Output the (X, Y) coordinate of the center of the cell containing the given text.  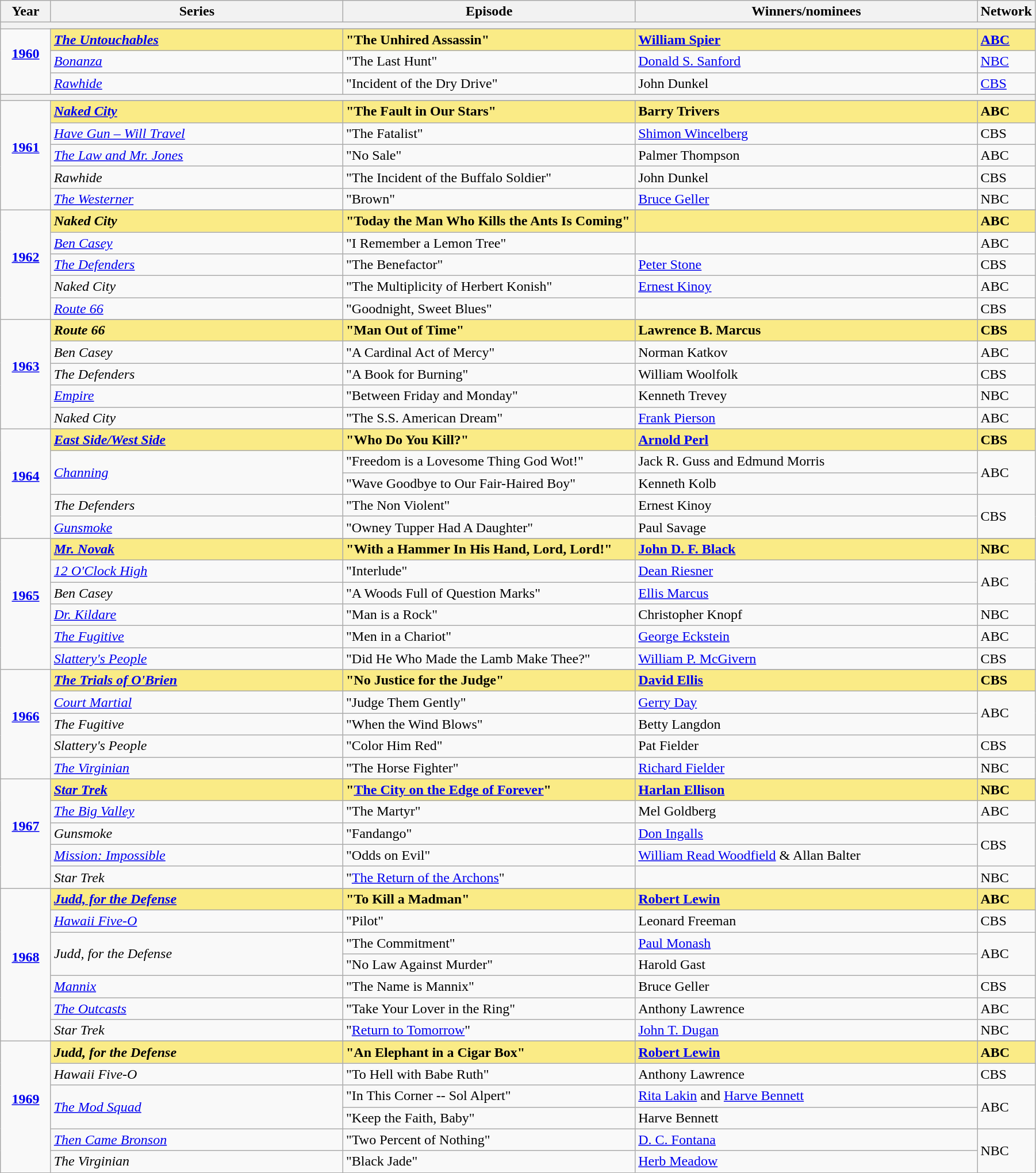
Harlan Ellison (806, 790)
1967 (25, 833)
"Today the Man Who Kills the Ants Is Coming" (489, 221)
"To Hell with Babe Ruth" (489, 1074)
"The Incident of the Buffalo Soldier" (489, 177)
"The Fatalist" (489, 133)
Barry Trivers (806, 111)
Richard Fielder (806, 768)
"Wave Goodbye to Our Fair-Haired Boy" (489, 483)
The Untouchables (197, 40)
Leonard Freeman (806, 921)
"The Horse Fighter" (489, 768)
Christopher Knopf (806, 615)
"With a Hammer In His Hand, Lord, Lord!" (489, 549)
"To Kill a Madman" (489, 899)
1965 (25, 603)
"The Non Violent" (489, 505)
"An Elephant in a Cigar Box" (489, 1052)
"Men in a Chariot" (489, 637)
"Brown" (489, 199)
Rita Lakin and Harve Bennett (806, 1096)
"Return to Tomorrow" (489, 1030)
William P. McGivern (806, 659)
Dr. Kildare (197, 615)
"A Cardinal Act of Mercy" (489, 352)
"The Unhired Assassin" (489, 40)
Mr. Novak (197, 549)
"The S.S. American Dream" (489, 418)
"A Woods Full of Question Marks" (489, 593)
Herb Meadow (806, 1162)
Betty Langdon (806, 724)
East Side/West Side (197, 440)
Arnold Perl (806, 440)
Palmer Thompson (806, 155)
"No Law Against Murder" (489, 965)
The Westerner (197, 199)
"A Book for Burning" (489, 374)
Mission: Impossible (197, 855)
1966 (25, 724)
"Keep the Faith, Baby" (489, 1118)
"The Last Hunt" (489, 61)
"Owney Tupper Had A Daughter" (489, 527)
The Law and Mr. Jones (197, 155)
1961 (25, 155)
"The Multiplicity of Herbert Konish" (489, 287)
Shimon Wincelberg (806, 133)
Bonanza (197, 61)
"The Martyr" (489, 812)
Paul Monash (806, 943)
"Freedom is a Lovesome Thing God Wot!" (489, 461)
"Incident of the Dry Drive" (489, 83)
"Between Friday and Monday" (489, 396)
Episode (489, 11)
Ellis Marcus (806, 593)
Harold Gast (806, 965)
Mel Goldberg (806, 812)
Winners/nominees (806, 11)
Year (25, 11)
Series (197, 11)
"No Sale" (489, 155)
Empire (197, 396)
"Two Percent of Nothing" (489, 1140)
Frank Pierson (806, 418)
George Eckstein (806, 637)
Then Came Bronson (197, 1140)
The Mod Squad (197, 1107)
Kenneth Kolb (806, 483)
David Ellis (806, 680)
"No Justice for the Judge" (489, 680)
1964 (25, 483)
Peter Stone (806, 265)
Mannix (197, 987)
"Goodnight, Sweet Blues" (489, 309)
Harve Bennett (806, 1118)
"I Remember a Lemon Tree" (489, 243)
"The Name is Mannix" (489, 987)
John T. Dugan (806, 1030)
1969 (25, 1107)
Norman Katkov (806, 352)
Dean Riesner (806, 571)
"The City on the Edge of Forever" (489, 790)
1968 (25, 964)
"Fandango" (489, 833)
"Judge Them Gently" (489, 702)
"The Commitment" (489, 943)
"Did He Who Made the Lamb Make Thee?" (489, 659)
Don Ingalls (806, 833)
"The Fault in Our Stars" (489, 111)
12 O'Clock High (197, 571)
"Color Him Red" (489, 746)
Lawrence B. Marcus (806, 330)
"Who Do You Kill?" (489, 440)
"Take Your Lover in the Ring" (489, 1009)
Channing (197, 472)
"Man is a Rock" (489, 615)
"Interlude" (489, 571)
Gerry Day (806, 702)
Jack R. Guss and Edmund Morris (806, 461)
Have Gun – Will Travel (197, 133)
"Pilot" (489, 921)
D. C. Fontana (806, 1140)
William Read Woodfield & Allan Balter (806, 855)
Court Martial (197, 702)
"The Return of the Archons" (489, 877)
Paul Savage (806, 527)
The Trials of O'Brien (197, 680)
Pat Fielder (806, 746)
Kenneth Trevey (806, 396)
"Odds on Evil" (489, 855)
John D. F. Black (806, 549)
1962 (25, 264)
"Man Out of Time" (489, 330)
The Big Valley (197, 812)
1960 (25, 61)
William Woolfolk (806, 374)
The Outcasts (197, 1009)
"In This Corner -- Sol Alpert" (489, 1096)
Donald S. Sanford (806, 61)
"When the Wind Blows" (489, 724)
William Spier (806, 40)
"The Benefactor" (489, 265)
"Black Jade" (489, 1162)
1963 (25, 374)
Network (1006, 11)
